Capture the cell that displays the provided text and extract its (X, Y) central coordinate. 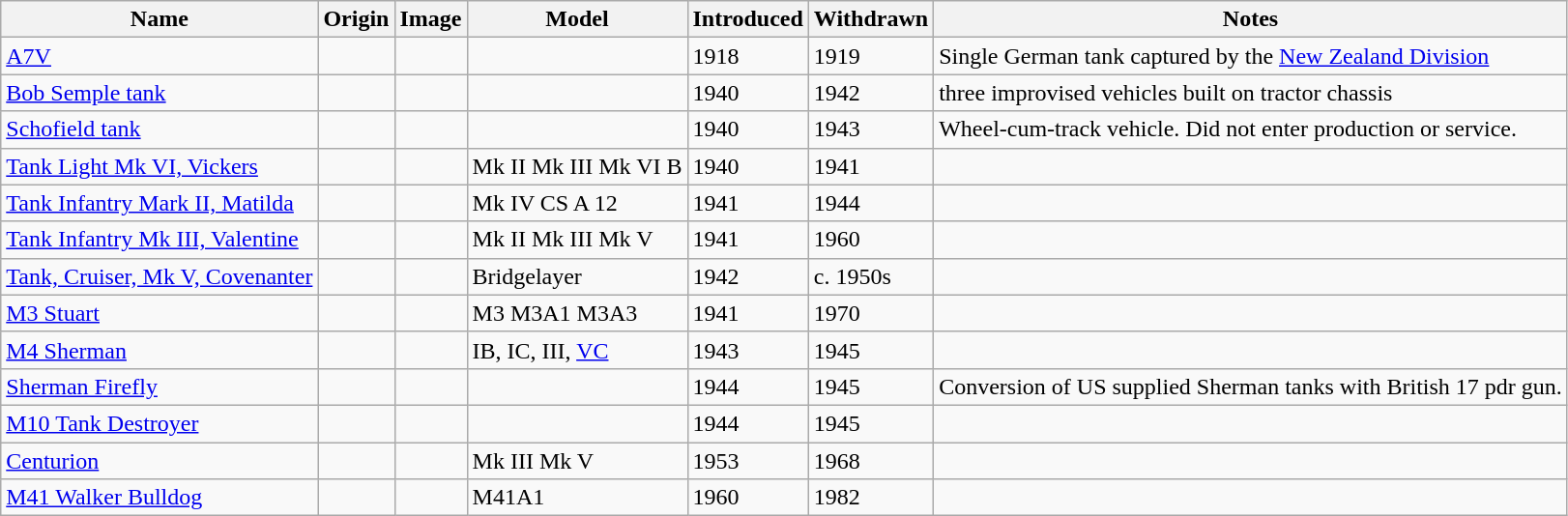
Mk II Mk III Mk V (577, 240)
Single German tank captured by the New Zealand Division (1251, 56)
IB, IC, III, VC (577, 350)
M3 Stuart (160, 313)
A7V (160, 56)
Sherman Firefly (160, 387)
1982 (870, 498)
Mk III Mk V (577, 461)
Mk II Mk III Mk VI B (577, 166)
Notes (1251, 19)
1968 (870, 461)
M41 Walker Bulldog (160, 498)
Wheel-cum-track vehicle. Did not enter production or service. (1251, 129)
Name (160, 19)
Model (577, 19)
Bob Semple tank (160, 93)
three improvised vehicles built on tractor chassis (1251, 93)
Introduced (748, 19)
1970 (870, 313)
Origin (356, 19)
Schofield tank (160, 129)
Bridgelayer (577, 276)
Tank Infantry Mark II, Matilda (160, 203)
M3 M3A1 M3A3 (577, 313)
Tank Infantry Mk III, Valentine (160, 240)
c. 1950s (870, 276)
Tank Light Mk VI, Vickers (160, 166)
1953 (748, 461)
Conversion of US supplied Sherman tanks with British 17 pdr gun. (1251, 387)
M41A1 (577, 498)
Centurion (160, 461)
Tank, Cruiser, Mk V, Covenanter (160, 276)
1919 (870, 56)
Image (431, 19)
M4 Sherman (160, 350)
1918 (748, 56)
Mk IV CS A 12 (577, 203)
M10 Tank Destroyer (160, 423)
Withdrawn (870, 19)
